For the text-containing cell, return its midpoint in (x, y) coordinate format. 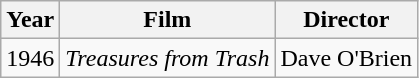
Director (346, 20)
Treasures from Trash (168, 58)
Film (168, 20)
Year (30, 20)
1946 (30, 58)
Dave O'Brien (346, 58)
